Scan for the cell matching the given text and deliver its [X, Y] coordinate at center. 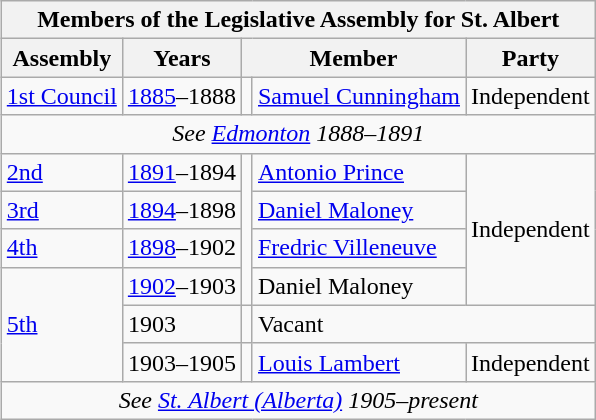
Party [531, 58]
4th [62, 248]
1894–1898 [182, 210]
3rd [62, 210]
1903 [182, 324]
Louis Lambert [358, 362]
5th [62, 324]
Samuel Cunningham [358, 96]
Members of the Legislative Assembly for St. Albert [298, 20]
Member [353, 58]
1903–1905 [182, 362]
1891–1894 [182, 172]
1898–1902 [182, 248]
See Edmonton 1888–1891 [298, 134]
2nd [62, 172]
Fredric Villeneuve [358, 248]
1902–1903 [182, 286]
1st Council [62, 96]
See St. Albert (Alberta) 1905–present [298, 400]
Assembly [62, 58]
1885–1888 [182, 96]
Vacant [424, 324]
Antonio Prince [358, 172]
Years [182, 58]
